Determine the [X, Y] coordinate at the center of the cell enclosing the given text.  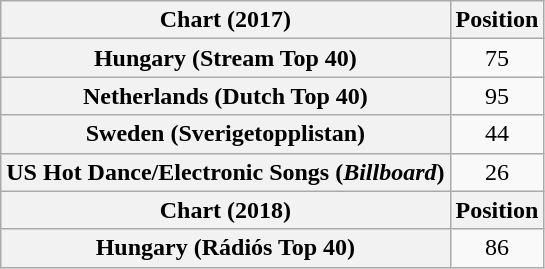
95 [497, 96]
Netherlands (Dutch Top 40) [226, 96]
75 [497, 58]
Sweden (Sverigetopplistan) [226, 134]
44 [497, 134]
Chart (2018) [226, 210]
US Hot Dance/Electronic Songs (Billboard) [226, 172]
26 [497, 172]
Chart (2017) [226, 20]
Hungary (Stream Top 40) [226, 58]
Hungary (Rádiós Top 40) [226, 248]
86 [497, 248]
